Locate the cell with the specified text and output its (X, Y) center coordinate. 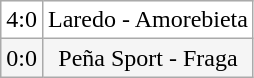
0:0 (22, 58)
4:0 (22, 20)
Peña Sport - Fraga (148, 58)
Laredo - Amorebieta (148, 20)
